From the cell containing the given text, extract its center point as (x, y) coordinate. 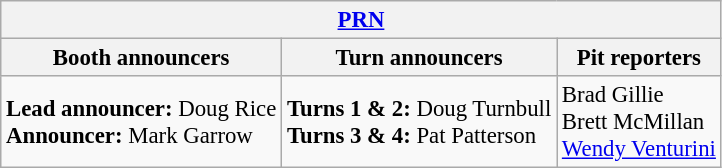
Brad GillieBrett McMillanWendy Venturini (640, 122)
Booth announcers (142, 58)
Turns 1 & 2: Doug TurnbullTurns 3 & 4: Pat Patterson (420, 122)
Lead announcer: Doug RiceAnnouncer: Mark Garrow (142, 122)
Pit reporters (640, 58)
PRN (361, 20)
Turn announcers (420, 58)
